Provide the [X, Y] coordinate of the cell's center where the given text is located.  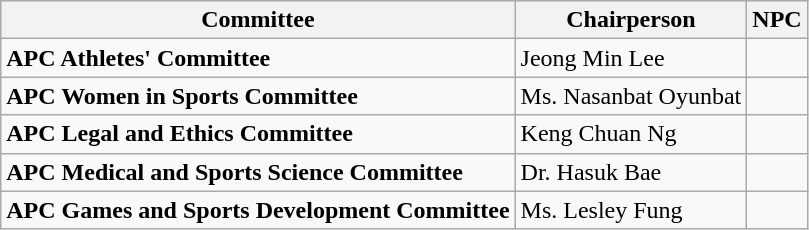
Committee [258, 20]
Jeong Min Lee [631, 58]
APC Athletes' Committee [258, 58]
Ms. Lesley Fung [631, 210]
Chairperson [631, 20]
NPC [777, 20]
Ms. Nasanbat Oyunbat [631, 96]
APC Medical and Sports Science Committee [258, 172]
Keng Chuan Ng [631, 134]
APC Women in Sports Committee [258, 96]
Dr. Hasuk Bae [631, 172]
APC Legal and Ethics Committee [258, 134]
APC Games and Sports Development Committee [258, 210]
